Extract the (x, y) coordinate from the center of the cell holding the provided text.  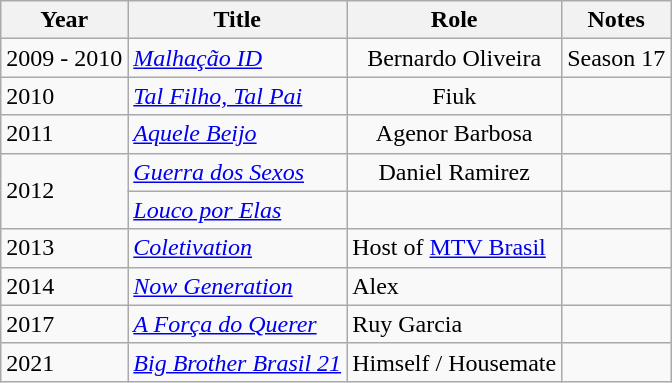
2012 (64, 191)
Coletivation (238, 248)
Guerra dos Sexos (238, 172)
2009 - 2010 (64, 58)
Malhação ID (238, 58)
Himself / Housemate (454, 362)
2013 (64, 248)
A Força do Querer (238, 324)
Bernardo Oliveira (454, 58)
2011 (64, 134)
2010 (64, 96)
Season 17 (616, 58)
Notes (616, 20)
Year (64, 20)
Host of MTV Brasil (454, 248)
Title (238, 20)
Louco por Elas (238, 210)
Aquele Beijo (238, 134)
Role (454, 20)
2014 (64, 286)
Ruy Garcia (454, 324)
Big Brother Brasil 21 (238, 362)
Daniel Ramirez (454, 172)
Now Generation (238, 286)
2021 (64, 362)
2017 (64, 324)
Alex (454, 286)
Fiuk (454, 96)
Agenor Barbosa (454, 134)
Tal Filho, Tal Pai (238, 96)
